Provide the [X, Y] coordinate of the cell's center where the given text is located.  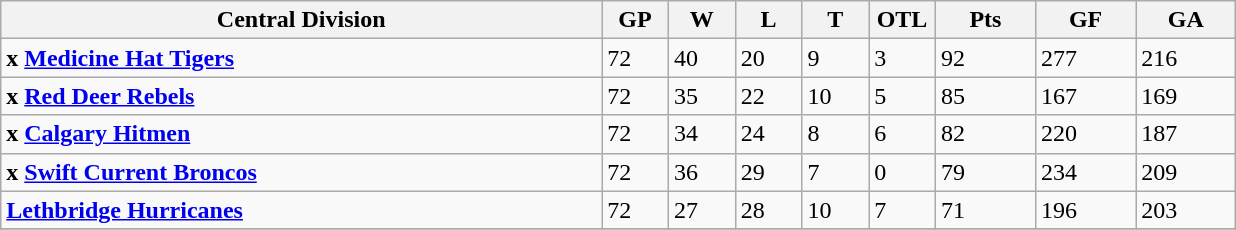
Central Division [302, 20]
W [702, 20]
x Red Deer Rebels [302, 96]
40 [702, 58]
82 [985, 134]
196 [1086, 210]
3 [902, 58]
277 [1086, 58]
Pts [985, 20]
169 [1186, 96]
22 [768, 96]
GA [1186, 20]
28 [768, 210]
x Medicine Hat Tigers [302, 58]
GF [1086, 20]
35 [702, 96]
234 [1086, 172]
x Swift Current Broncos [302, 172]
0 [902, 172]
29 [768, 172]
T [836, 20]
85 [985, 96]
20 [768, 58]
OTL [902, 20]
220 [1086, 134]
9 [836, 58]
6 [902, 134]
92 [985, 58]
167 [1086, 96]
71 [985, 210]
203 [1186, 210]
209 [1186, 172]
Lethbridge Hurricanes [302, 210]
79 [985, 172]
216 [1186, 58]
8 [836, 134]
L [768, 20]
x Calgary Hitmen [302, 134]
34 [702, 134]
187 [1186, 134]
GP [636, 20]
5 [902, 96]
24 [768, 134]
27 [702, 210]
36 [702, 172]
